Output the (X, Y) coordinate of the center of the cell containing the given text.  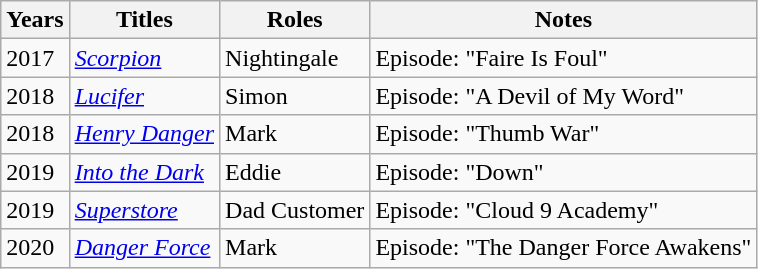
Notes (564, 20)
2017 (35, 58)
Roles (295, 20)
Eddie (295, 172)
Lucifer (144, 96)
Years (35, 20)
Henry Danger (144, 134)
Nightingale (295, 58)
Episode: "Down" (564, 172)
Superstore (144, 210)
Episode: "Faire Is Foul" (564, 58)
Episode: "Thumb War" (564, 134)
Dad Customer (295, 210)
Into the Dark (144, 172)
2020 (35, 248)
Episode: "The Danger Force Awakens" (564, 248)
Danger Force (144, 248)
Scorpion (144, 58)
Episode: "A Devil of My Word" (564, 96)
Titles (144, 20)
Simon (295, 96)
Episode: "Cloud 9 Academy" (564, 210)
